From the cell containing the given text, extract its center point as [X, Y] coordinate. 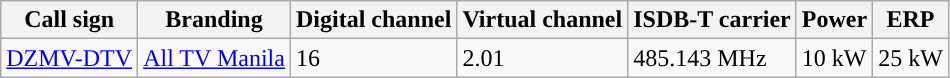
2.01 [542, 58]
25 kW [911, 58]
Virtual channel [542, 20]
ERP [911, 20]
Power [834, 20]
485.143 MHz [712, 58]
Call sign [70, 20]
All TV Manila [214, 58]
ISDB-T carrier [712, 20]
10 kW [834, 58]
Digital channel [373, 20]
DZMV-DTV [70, 58]
Branding [214, 20]
16 [373, 58]
